Locate the cell with the specified text and output its [x, y] center coordinate. 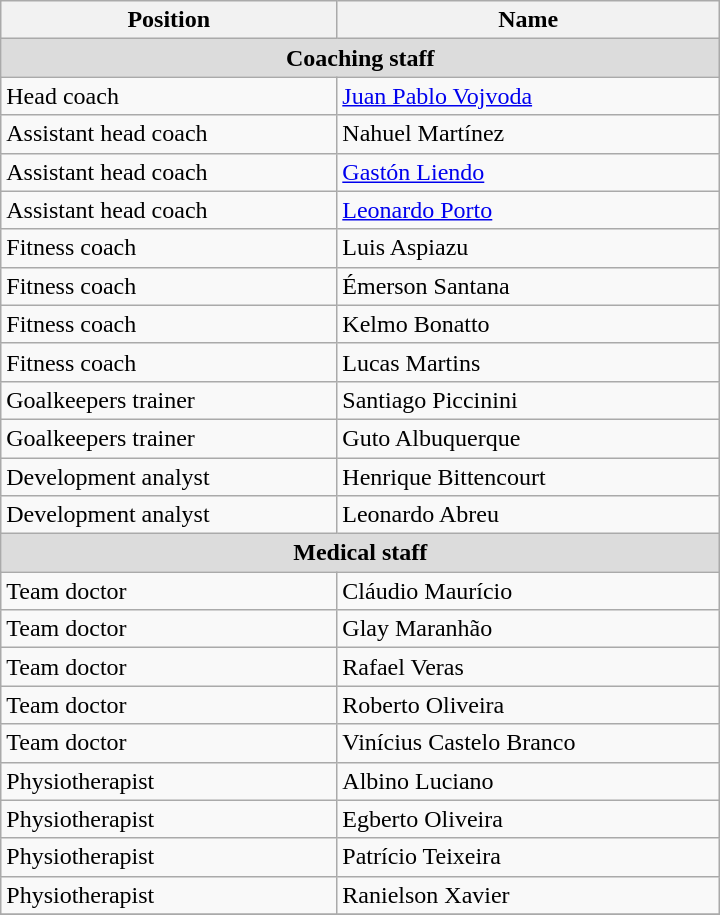
Kelmo Bonatto [528, 324]
Leonardo Porto [528, 210]
Santiago Piccinini [528, 400]
Guto Albuquerque [528, 438]
Rafael Veras [528, 667]
Name [528, 20]
Luis Aspiazu [528, 248]
Head coach [169, 96]
Patrício Teixeira [528, 857]
Roberto Oliveira [528, 705]
Lucas Martins [528, 362]
Glay Maranhão [528, 629]
Leonardo Abreu [528, 515]
Egberto Oliveira [528, 819]
Cláudio Maurício [528, 591]
Vinícius Castelo Branco [528, 743]
Émerson Santana [528, 286]
Gastón Liendo [528, 172]
Nahuel Martínez [528, 134]
Medical staff [360, 553]
Juan Pablo Vojvoda [528, 96]
Albino Luciano [528, 781]
Coaching staff [360, 58]
Henrique Bittencourt [528, 477]
Ranielson Xavier [528, 895]
Position [169, 20]
